Capture the cell that displays the provided text and extract its [x, y] central coordinate. 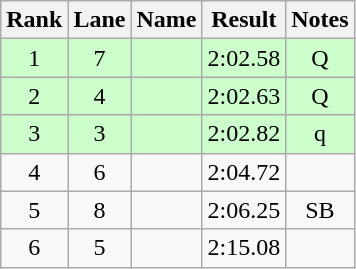
Lane [100, 20]
Name [166, 20]
Notes [320, 20]
1 [34, 58]
8 [100, 210]
q [320, 134]
2:06.25 [244, 210]
2:02.82 [244, 134]
2:04.72 [244, 172]
2:02.63 [244, 96]
Rank [34, 20]
SB [320, 210]
2:15.08 [244, 248]
Result [244, 20]
7 [100, 58]
2 [34, 96]
2:02.58 [244, 58]
